Pinpoint the cell where the given text exists, returning its [X, Y] midpoint coordinate. 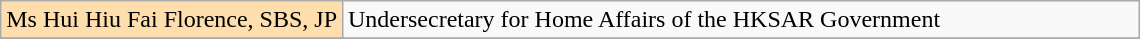
Ms Hui Hiu Fai Florence, SBS, JP [172, 20]
Undersecretary for Home Affairs of the HKSAR Government [740, 20]
